Output the [x, y] coordinate of the center of the cell containing the given text.  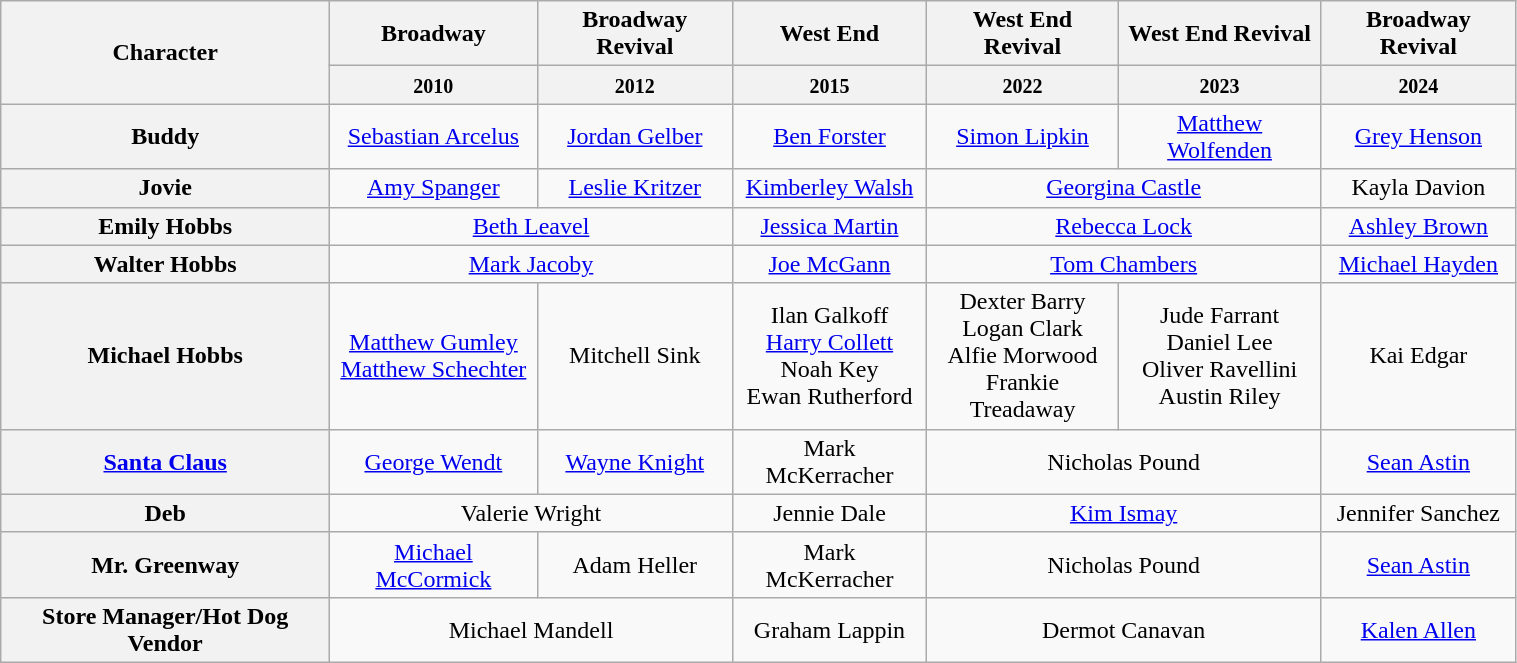
Jennifer Sanchez [1418, 513]
Ben Forster [829, 136]
Amy Spanger [434, 188]
Graham Lappin [829, 630]
Michael Hayden [1418, 264]
Matthew GumleyMatthew Schechter [434, 356]
Jessica Martin [829, 226]
Tom Chambers [1124, 264]
Kalen Allen [1418, 630]
Ilan Galkoff Harry Collett Noah KeyEwan Rutherford [829, 356]
Jude Farrant Daniel Lee Oliver Ravellini Austin Riley [1219, 356]
Mark Jacoby [532, 264]
2023 [1219, 85]
Leslie Kritzer [634, 188]
Grey Henson [1418, 136]
Mitchell Sink [634, 356]
Store Manager/Hot Dog Vendor [166, 630]
Dermot Canavan [1124, 630]
Kayla Davion [1418, 188]
Buddy [166, 136]
Joe McGann [829, 264]
Walter Hobbs [166, 264]
2012 [634, 85]
Santa Claus [166, 462]
Beth Leavel [532, 226]
Michael Hobbs [166, 356]
West End [829, 34]
George Wendt [434, 462]
Broadway [434, 34]
Dexter Barry Logan Clark Alfie Morwood Frankie Treadaway [1023, 356]
Jovie [166, 188]
Ashley Brown [1418, 226]
Jordan Gelber [634, 136]
Kimberley Walsh [829, 188]
Kim Ismay [1124, 513]
Rebecca Lock [1124, 226]
Michael Mandell [532, 630]
Emily Hobbs [166, 226]
2010 [434, 85]
Mr. Greenway [166, 564]
2022 [1023, 85]
Simon Lipkin [1023, 136]
Michael McCormick [434, 564]
Georgina Castle [1124, 188]
Sebastian Arcelus [434, 136]
Deb [166, 513]
Valerie Wright [532, 513]
2024 [1418, 85]
Adam Heller [634, 564]
2015 [829, 85]
Character [166, 52]
Kai Edgar [1418, 356]
Wayne Knight [634, 462]
Matthew Wolfenden [1219, 136]
Jennie Dale [829, 513]
